Output the [x, y] coordinate of the center of the cell containing the given text.  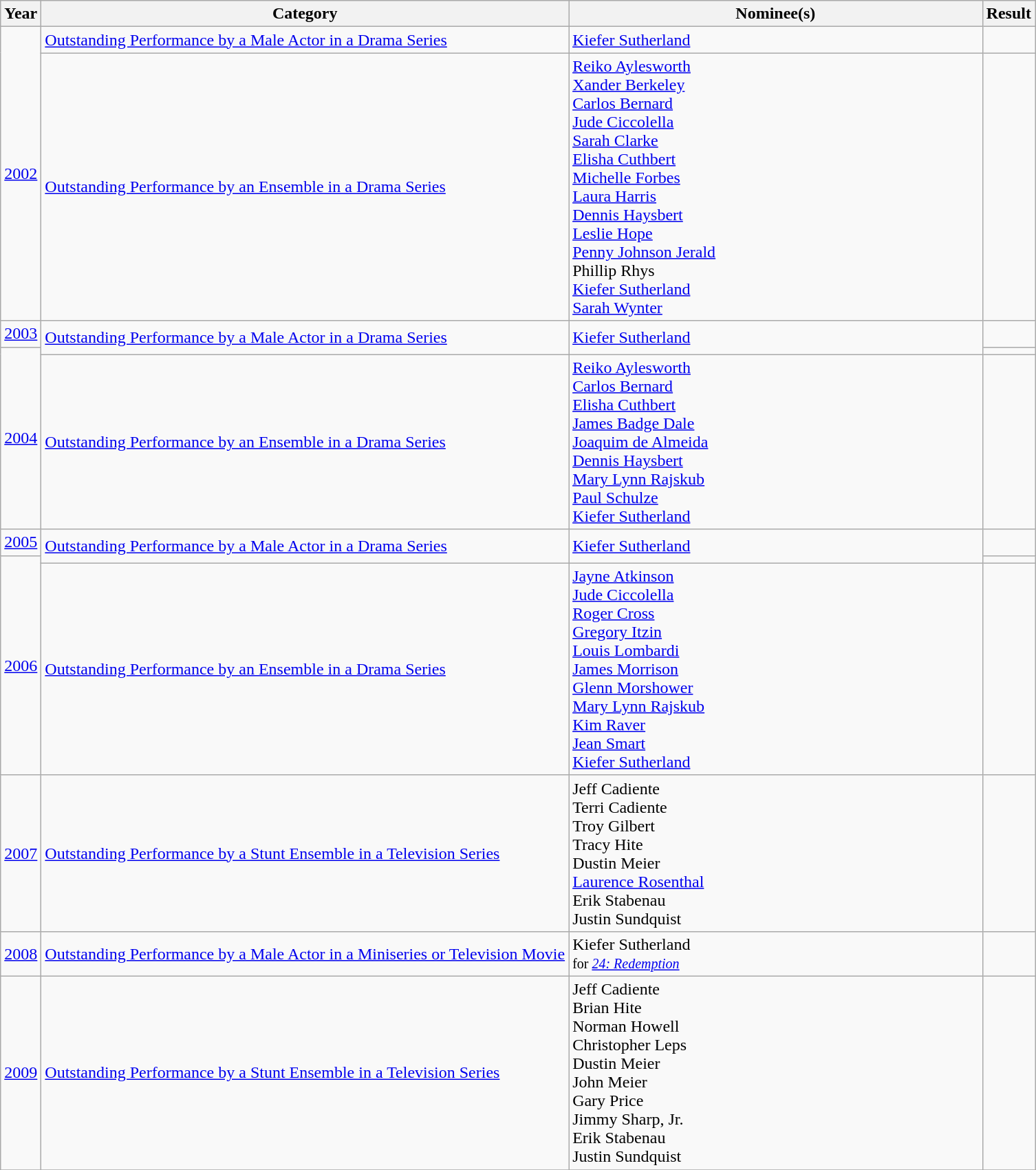
Nominee(s) [776, 14]
Category [305, 14]
2007 [21, 853]
2003 [21, 334]
Reiko AylesworthCarlos BernardElisha CuthbertJames Badge DaleJoaquim de AlmeidaDennis HaysbertMary Lynn RajskubPaul SchulzeKiefer Sutherland [776, 442]
2006 [21, 665]
Year [21, 14]
Kiefer Sutherlandfor 24: Redemption [776, 954]
Result [1008, 14]
2009 [21, 1072]
Outstanding Performance by a Male Actor in a Miniseries or Television Movie [305, 954]
Jayne AtkinsonJude CiccolellaRoger CrossGregory ItzinLouis LombardiJames MorrisonGlenn MorshowerMary Lynn RajskubKim RaverJean SmartKiefer Sutherland [776, 669]
2008 [21, 954]
2002 [21, 173]
2005 [21, 542]
Jeff CadienteTerri CadienteTroy GilbertTracy HiteDustin MeierLaurence RosenthalErik StabenauJustin Sundquist [776, 853]
Jeff CadienteBrian HiteNorman HowellChristopher LepsDustin MeierJohn MeierGary PriceJimmy Sharp, Jr.Erik StabenauJustin Sundquist [776, 1072]
2004 [21, 438]
